Search for the cell housing the specified text and yield its [x, y] center coordinate. 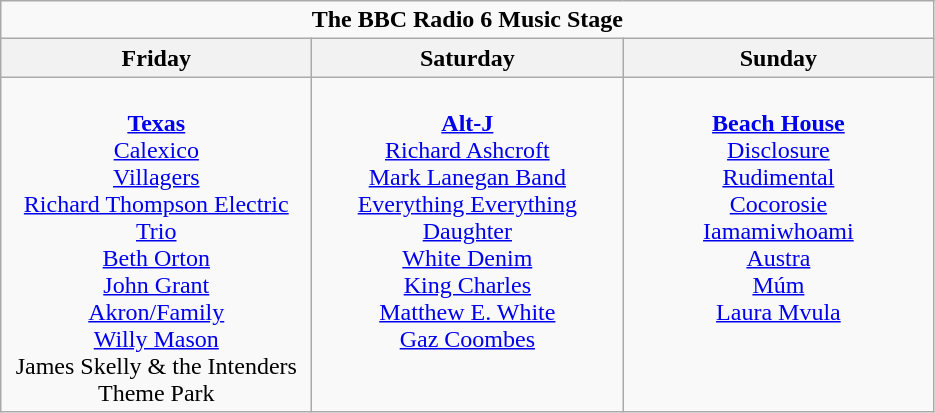
Saturday [468, 58]
Alt-J Richard Ashcroft Mark Lanegan Band Everything Everything Daughter White Denim King Charles Matthew E. White Gaz Coombes [468, 244]
Friday [156, 58]
The BBC Radio 6 Music Stage [468, 20]
Texas Calexico Villagers Richard Thompson Electric Trio Beth Orton John Grant Akron/Family Willy Mason James Skelly & the Intenders Theme Park [156, 244]
Sunday [778, 58]
Beach House Disclosure Rudimental Cocorosie Iamamiwhoami Austra Múm Laura Mvula [778, 244]
